Search for the cell housing the specified text and yield its [X, Y] center coordinate. 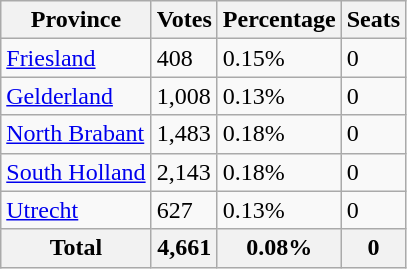
Province [76, 20]
Gelderland [76, 96]
Utrecht [76, 210]
627 [184, 210]
408 [184, 58]
Seats [373, 20]
Total [76, 248]
1,008 [184, 96]
0.15% [279, 58]
Percentage [279, 20]
South Holland [76, 172]
0.08% [279, 248]
North Brabant [76, 134]
2,143 [184, 172]
4,661 [184, 248]
Votes [184, 20]
Friesland [76, 58]
1,483 [184, 134]
